Return the [x, y] coordinate for the center point of the cell that contains the specified text.  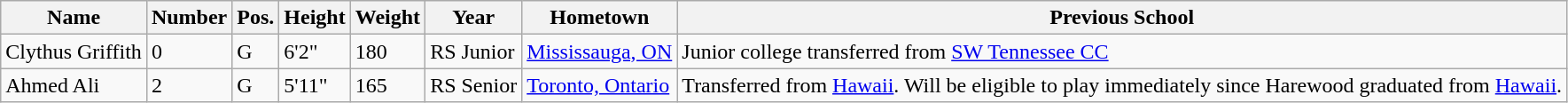
0 [189, 51]
180 [387, 51]
Toronto, Ontario [599, 85]
Junior college transferred from SW Tennessee CC [1122, 51]
Ahmed Ali [74, 85]
Weight [387, 18]
6'2" [315, 51]
Number [189, 18]
2 [189, 85]
Clythus Griffith [74, 51]
5'11" [315, 85]
RS Junior [473, 51]
Transferred from Hawaii. Will be eligible to play immediately since Harewood graduated from Hawaii. [1122, 85]
Previous School [1122, 18]
Year [473, 18]
Height [315, 18]
Pos. [255, 18]
Name [74, 18]
RS Senior [473, 85]
Mississauga, ON [599, 51]
165 [387, 85]
Hometown [599, 18]
